Extract the (x, y) coordinate from the center of the cell holding the provided text.  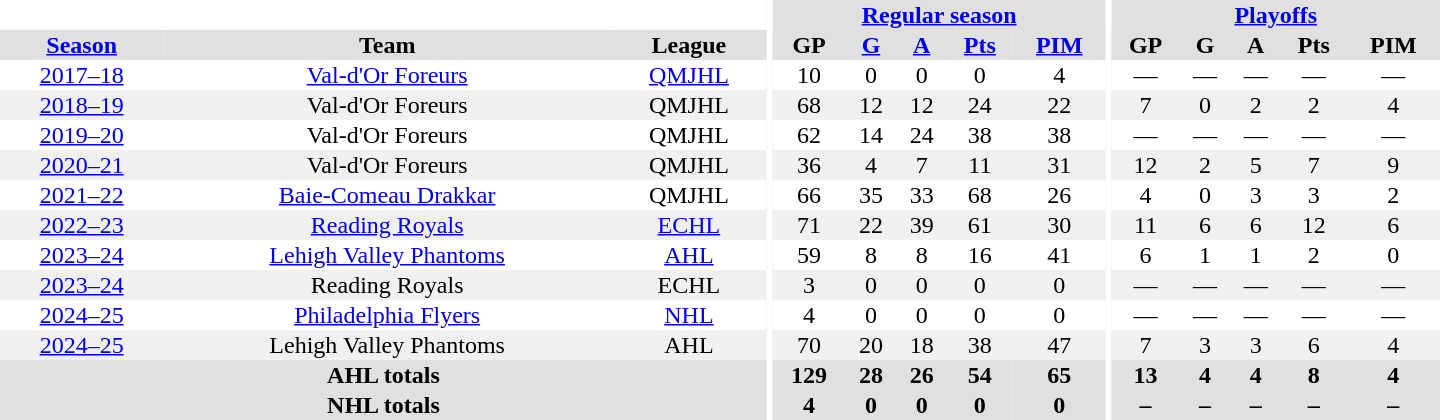
2018–19 (82, 105)
13 (1146, 375)
2019–20 (82, 135)
2021–22 (82, 195)
Playoffs (1276, 15)
Team (387, 45)
Philadelphia Flyers (387, 315)
39 (922, 225)
65 (1060, 375)
129 (808, 375)
47 (1060, 345)
NHL (689, 315)
31 (1060, 165)
AHL totals (384, 375)
10 (808, 75)
41 (1060, 255)
2020–21 (82, 165)
71 (808, 225)
66 (808, 195)
30 (1060, 225)
5 (1256, 165)
20 (872, 345)
54 (980, 375)
62 (808, 135)
61 (980, 225)
36 (808, 165)
14 (872, 135)
NHL totals (384, 405)
Season (82, 45)
70 (808, 345)
League (689, 45)
Baie-Comeau Drakkar (387, 195)
16 (980, 255)
33 (922, 195)
59 (808, 255)
18 (922, 345)
35 (872, 195)
28 (872, 375)
2017–18 (82, 75)
9 (1394, 165)
Regular season (938, 15)
2022–23 (82, 225)
